Scan for the cell matching the given text and deliver its [X, Y] coordinate at center. 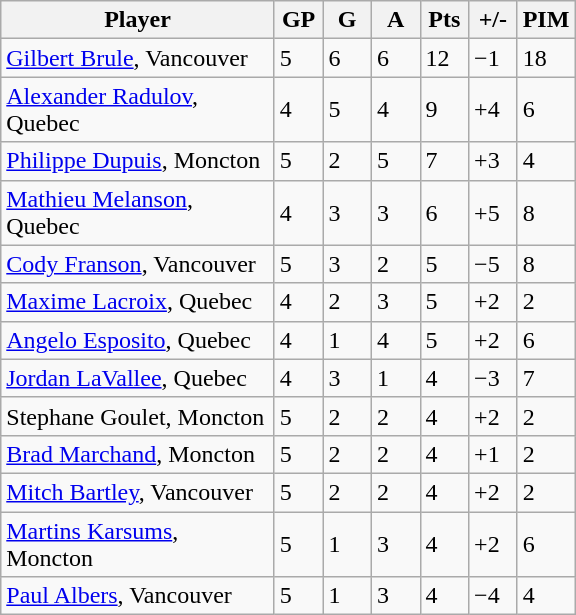
−1 [494, 58]
G [348, 20]
PIM [546, 20]
Brad Marchand, Moncton [138, 454]
Player [138, 20]
Gilbert Brule, Vancouver [138, 58]
+/- [494, 20]
+5 [494, 212]
A [396, 20]
Mitch Bartley, Vancouver [138, 492]
Cody Franson, Vancouver [138, 264]
Angelo Esposito, Quebec [138, 340]
Maxime Lacroix, Quebec [138, 302]
+3 [494, 161]
GP [298, 20]
+1 [494, 454]
−4 [494, 596]
Alexander Radulov, Quebec [138, 110]
−5 [494, 264]
Paul Albers, Vancouver [138, 596]
Stephane Goulet, Moncton [138, 416]
Pts [444, 20]
Jordan LaVallee, Quebec [138, 378]
9 [444, 110]
+4 [494, 110]
Philippe Dupuis, Moncton [138, 161]
Martins Karsums, Moncton [138, 544]
12 [444, 58]
−3 [494, 378]
Mathieu Melanson, Quebec [138, 212]
18 [546, 58]
